Search for the cell housing the specified text and yield its [X, Y] center coordinate. 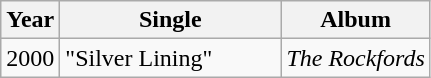
"Silver Lining" [170, 58]
Single [170, 20]
2000 [30, 58]
The Rockfords [356, 58]
Album [356, 20]
Year [30, 20]
